Identify which cell holds the provided text, then report its [x, y] central coordinate. 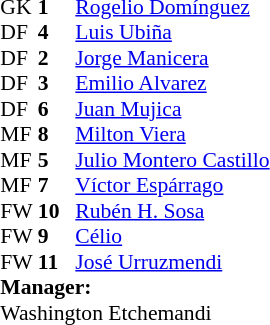
6 [57, 109]
9 [57, 237]
Manager: [134, 287]
Luis Ubiña [172, 33]
4 [57, 33]
Jorge Manicera [172, 58]
Julio Montero Castillo [172, 160]
Emilio Alvarez [172, 83]
5 [57, 160]
Célio [172, 237]
11 [57, 262]
2 [57, 58]
8 [57, 135]
7 [57, 185]
3 [57, 83]
Juan Mujica [172, 109]
José Urruzmendi [172, 262]
Víctor Espárrago [172, 185]
Rubén H. Sosa [172, 211]
10 [57, 211]
Milton Viera [172, 135]
